Locate the cell with the specified text and output its [x, y] center coordinate. 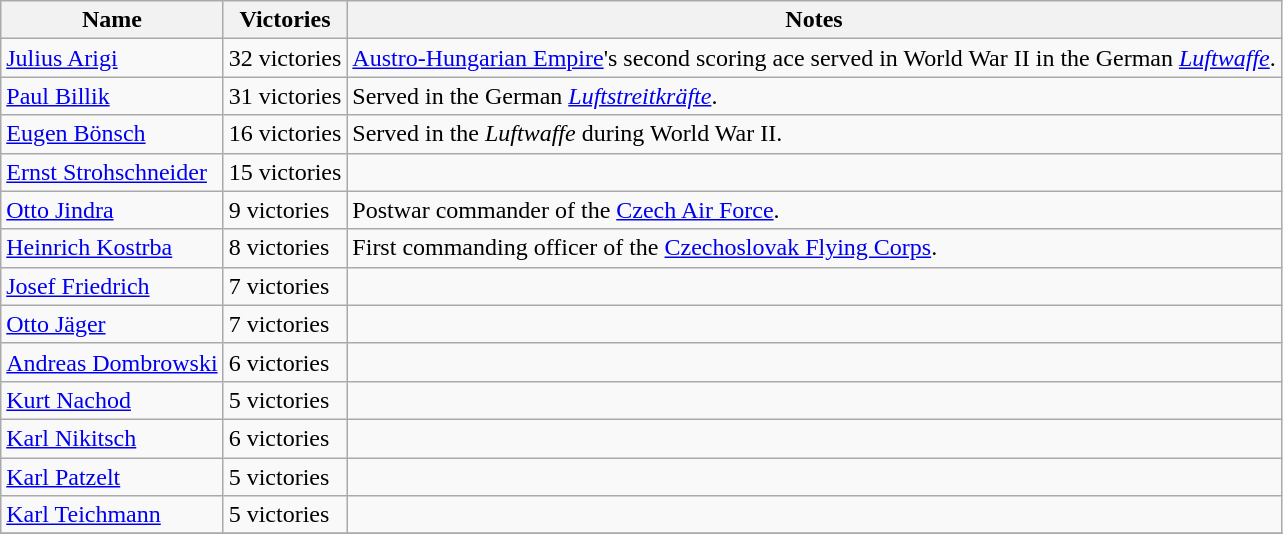
Andreas Dombrowski [112, 362]
Otto Jindra [112, 210]
First commanding officer of the Czechoslovak Flying Corps. [814, 248]
Served in the German Luftstreitkräfte. [814, 96]
Heinrich Kostrba [112, 248]
Julius Arigi [112, 58]
Served in the Luftwaffe during World War II. [814, 134]
Ernst Strohschneider [112, 172]
Postwar commander of the Czech Air Force. [814, 210]
Name [112, 20]
Kurt Nachod [112, 400]
Karl Nikitsch [112, 438]
15 victories [285, 172]
Austro-Hungarian Empire's second scoring ace served in World War II in the German Luftwaffe. [814, 58]
16 victories [285, 134]
Otto Jäger [112, 324]
32 victories [285, 58]
Eugen Bönsch [112, 134]
Karl Patzelt [112, 477]
Paul Billik [112, 96]
Josef Friedrich [112, 286]
9 victories [285, 210]
Notes [814, 20]
31 victories [285, 96]
8 victories [285, 248]
Victories [285, 20]
Karl Teichmann [112, 515]
